Scan for the cell matching the given text and deliver its (X, Y) coordinate at center. 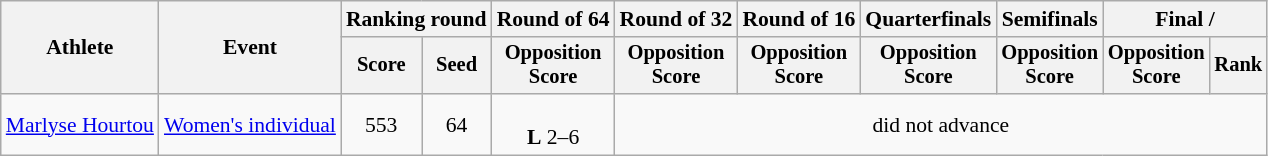
Score (382, 66)
64 (457, 124)
Seed (457, 66)
did not advance (942, 124)
Quarterfinals (928, 19)
Final / (1185, 19)
Rank (1239, 66)
Marlyse Hourtou (80, 124)
L 2–6 (554, 124)
Round of 16 (798, 19)
Women's individual (250, 124)
Athlete (80, 48)
Round of 32 (676, 19)
Round of 64 (554, 19)
Event (250, 48)
553 (382, 124)
Semifinals (1050, 19)
Ranking round (416, 19)
